Return the [x, y] coordinate for the center point of the cell that contains the specified text.  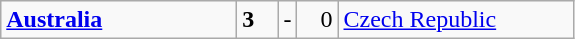
0 [318, 20]
3 [258, 20]
Australia [119, 20]
- [288, 20]
Czech Republic [456, 20]
